Pinpoint the cell where the given text exists, returning its [X, Y] midpoint coordinate. 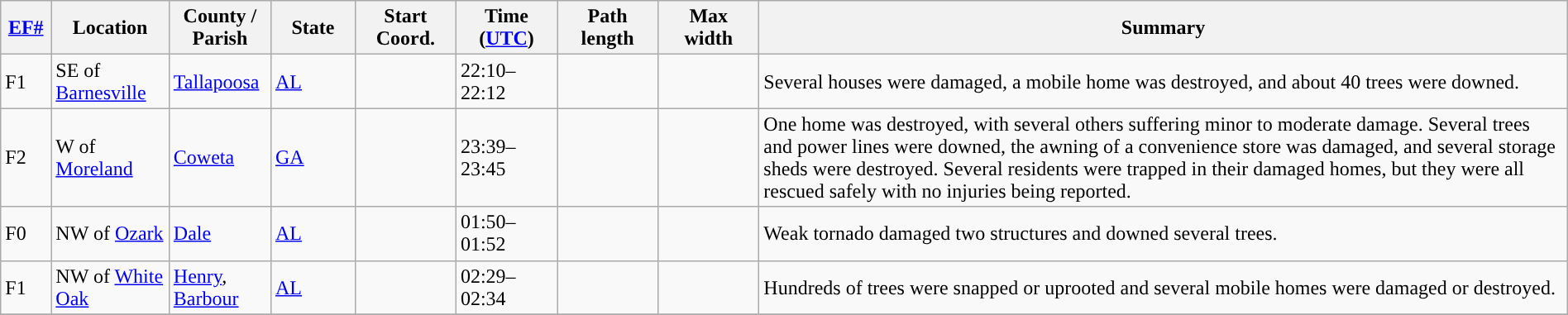
W of Moreland [111, 157]
Max width [709, 28]
SE of Barnesville [111, 81]
Start Coord. [405, 28]
Hundreds of trees were snapped or uprooted and several mobile homes were damaged or destroyed. [1163, 288]
Summary [1163, 28]
NW of White Oak [111, 288]
23:39–23:45 [506, 157]
F2 [26, 157]
22:10–22:12 [506, 81]
01:50–01:52 [506, 233]
Dale [220, 233]
EF# [26, 28]
NW of Ozark [111, 233]
Several houses were damaged, a mobile home was destroyed, and about 40 trees were downed. [1163, 81]
02:29–02:34 [506, 288]
County / Parish [220, 28]
Time (UTC) [506, 28]
F0 [26, 233]
Location [111, 28]
Weak tornado damaged two structures and downed several trees. [1163, 233]
GA [313, 157]
Path length [608, 28]
Henry, Barbour [220, 288]
State [313, 28]
Tallapoosa [220, 81]
Coweta [220, 157]
